Provide the (x, y) coordinate of the cell's center where the given text is located.  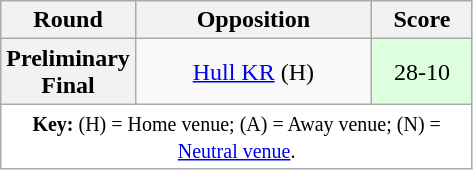
Key: (H) = Home venue; (A) = Away venue; (N) = Neutral venue. (237, 136)
28-10 (422, 72)
Opposition (253, 20)
Score (422, 20)
Hull KR (H) (253, 72)
Preliminary Final (68, 72)
Round (68, 20)
